For the text-containing cell, return its midpoint in (x, y) coordinate format. 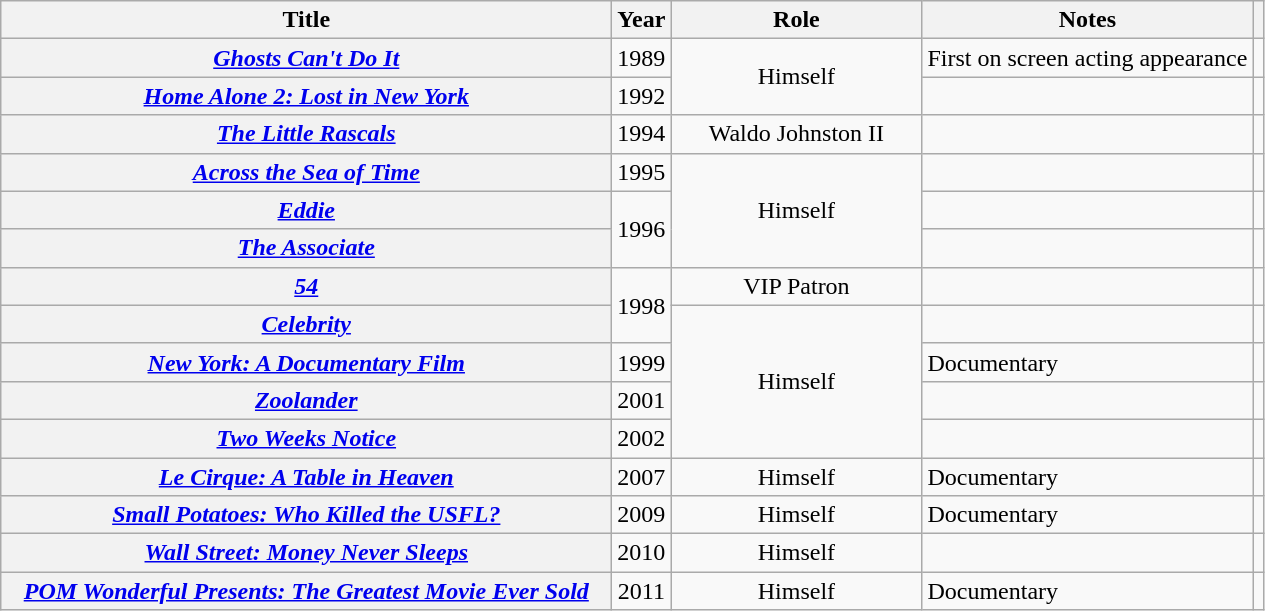
2001 (642, 400)
1989 (642, 58)
Two Weeks Notice (306, 438)
Role (796, 20)
2007 (642, 477)
2002 (642, 438)
2009 (642, 515)
Le Cirque: A Table in Heaven (306, 477)
First on screen acting appearance (1088, 58)
54 (306, 286)
Notes (1088, 20)
Small Potatoes: Who Killed the USFL? (306, 515)
Celebrity (306, 324)
Across the Sea of Time (306, 172)
The Associate (306, 248)
1996 (642, 229)
Home Alone 2: Lost in New York (306, 96)
Waldo Johnston II (796, 134)
1994 (642, 134)
Zoolander (306, 400)
Wall Street: Money Never Sleeps (306, 553)
2011 (642, 591)
New York: A Documentary Film (306, 362)
Ghosts Can't Do It (306, 58)
2010 (642, 553)
1998 (642, 305)
The Little Rascals (306, 134)
1992 (642, 96)
VIP Patron (796, 286)
1995 (642, 172)
Year (642, 20)
1999 (642, 362)
Eddie (306, 210)
Title (306, 20)
POM Wonderful Presents: The Greatest Movie Ever Sold (306, 591)
